Detect which cell encompasses the target text, then output its (X, Y) center coordinate. 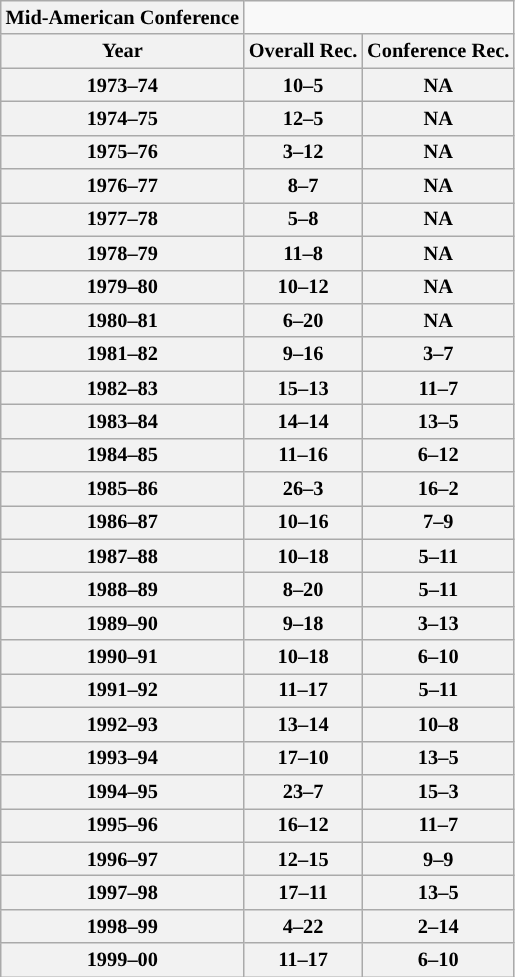
8–20 (303, 589)
1987–88 (122, 556)
1997–98 (122, 892)
1989–90 (122, 623)
1979–80 (122, 287)
10–16 (303, 522)
16–12 (303, 825)
1993–94 (122, 758)
9–18 (303, 623)
5–8 (303, 219)
23–7 (303, 791)
1977–78 (122, 219)
1986–87 (122, 522)
4–22 (303, 926)
1985–86 (122, 489)
10–8 (438, 724)
1996–97 (122, 859)
9–9 (438, 859)
1995–96 (122, 825)
1981–82 (122, 354)
10–5 (303, 85)
1998–99 (122, 926)
1975–76 (122, 152)
12–15 (303, 859)
15–3 (438, 791)
9–16 (303, 354)
14–14 (303, 421)
11–16 (303, 455)
1988–89 (122, 589)
7–9 (438, 522)
1982–83 (122, 388)
8–7 (303, 186)
1984–85 (122, 455)
11–8 (303, 253)
1991–92 (122, 690)
3–13 (438, 623)
1999–00 (122, 960)
1990–91 (122, 657)
1994–95 (122, 791)
10–12 (303, 287)
17–11 (303, 892)
13–14 (303, 724)
15–13 (303, 388)
Conference Rec. (438, 51)
3–7 (438, 354)
16–2 (438, 489)
17–10 (303, 758)
1978–79 (122, 253)
Mid-American Conference (122, 17)
1973–74 (122, 85)
6–12 (438, 455)
12–5 (303, 118)
6–20 (303, 320)
26–3 (303, 489)
1980–81 (122, 320)
2–14 (438, 926)
Overall Rec. (303, 51)
1992–93 (122, 724)
1983–84 (122, 421)
Year (122, 51)
3–12 (303, 152)
1976–77 (122, 186)
1974–75 (122, 118)
